Return the [x, y] coordinate for the center point of the cell that contains the specified text.  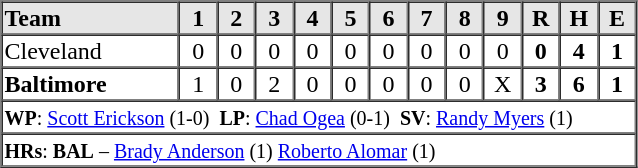
R [541, 18]
E [617, 18]
9 [503, 18]
X [503, 84]
WP: Scott Erickson (1-0) LP: Chad Ogea (0-1) SV: Randy Myers (1) [319, 116]
Cleveland [91, 50]
8 [465, 18]
Baltimore [91, 84]
HRs: BAL – Brady Anderson (1) Roberto Alomar (1) [319, 150]
Team [91, 18]
7 [427, 18]
H [579, 18]
5 [350, 18]
